Return the (x, y) coordinate for the center point of the cell that contains the specified text.  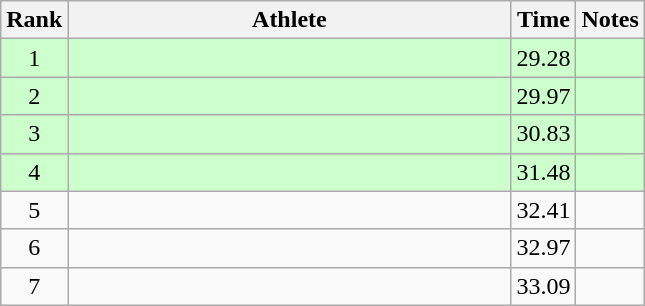
5 (34, 210)
Athlete (290, 20)
Time (544, 20)
32.41 (544, 210)
4 (34, 172)
31.48 (544, 172)
2 (34, 96)
1 (34, 58)
29.97 (544, 96)
Notes (610, 20)
3 (34, 134)
30.83 (544, 134)
32.97 (544, 248)
29.28 (544, 58)
6 (34, 248)
Rank (34, 20)
33.09 (544, 286)
7 (34, 286)
